Return the (x, y) coordinate for the center point of the cell that contains the specified text.  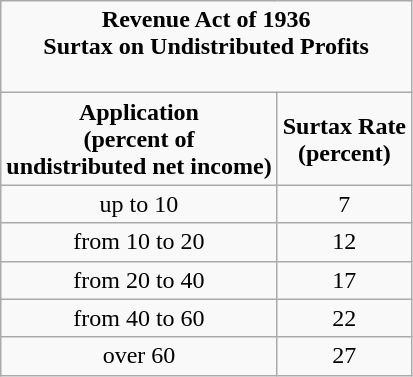
from 20 to 40 (139, 280)
from 40 to 60 (139, 318)
Revenue Act of 1936Surtax on Undistributed Profits (206, 47)
Application(percent ofundistributed net income) (139, 139)
17 (344, 280)
Surtax Rate(percent) (344, 139)
12 (344, 242)
27 (344, 356)
over 60 (139, 356)
from 10 to 20 (139, 242)
7 (344, 204)
up to 10 (139, 204)
22 (344, 318)
